Provide the [x, y] coordinate of the cell's center where the given text is located.  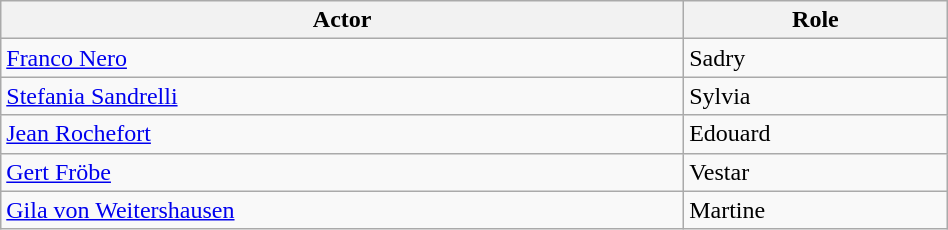
Gila von Weitershausen [342, 210]
Jean Rochefort [342, 134]
Sylvia [816, 96]
Edouard [816, 134]
Martine [816, 210]
Actor [342, 20]
Sadry [816, 58]
Role [816, 20]
Vestar [816, 172]
Franco Nero [342, 58]
Gert Fröbe [342, 172]
Stefania Sandrelli [342, 96]
